Provide the [X, Y] coordinate of the cell's center where the given text is located.  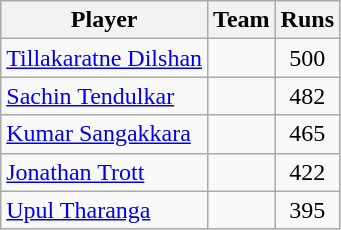
Kumar Sangakkara [104, 134]
Runs [307, 20]
Player [104, 20]
395 [307, 210]
465 [307, 134]
422 [307, 172]
Jonathan Trott [104, 172]
Tillakaratne Dilshan [104, 58]
Upul Tharanga [104, 210]
482 [307, 96]
500 [307, 58]
Team [242, 20]
Sachin Tendulkar [104, 96]
